For the text-containing cell, return its midpoint in [x, y] coordinate format. 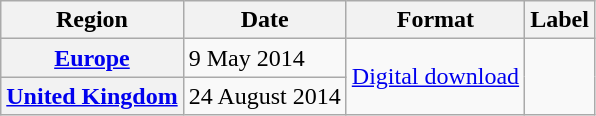
United Kingdom [92, 96]
24 August 2014 [264, 96]
Europe [92, 58]
Digital download [435, 77]
Format [435, 20]
Region [92, 20]
9 May 2014 [264, 58]
Label [560, 20]
Date [264, 20]
